For the text-containing cell, return its midpoint in [X, Y] coordinate format. 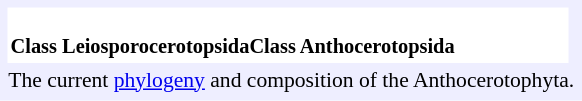
Class LeiosporocerotopsidaClass Anthocerotopsida [288, 35]
The current phylogeny and composition of the Anthocerotophyta. [292, 79]
